Return the (x, y) coordinate for the center point of the cell that contains the specified text.  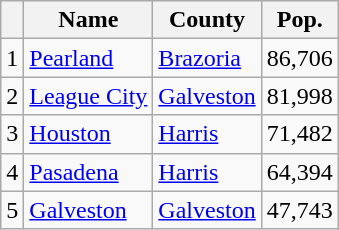
2 (12, 96)
86,706 (300, 58)
47,743 (300, 210)
1 (12, 58)
League City (88, 96)
4 (12, 172)
Pop. (300, 20)
Brazoria (207, 58)
County (207, 20)
Pasadena (88, 172)
71,482 (300, 134)
64,394 (300, 172)
Name (88, 20)
Pearland (88, 58)
3 (12, 134)
81,998 (300, 96)
5 (12, 210)
Houston (88, 134)
